Determine the (x, y) coordinate at the center of the cell enclosing the given text.  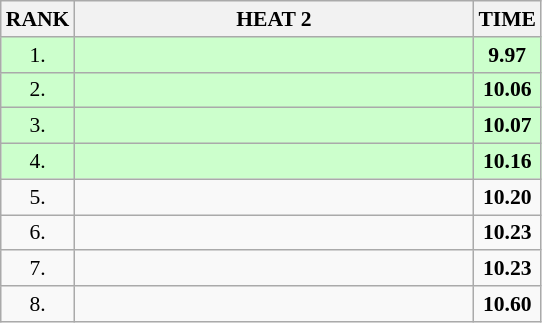
HEAT 2 (274, 19)
10.07 (507, 126)
7. (38, 269)
10.60 (507, 304)
6. (38, 233)
9.97 (507, 55)
10.16 (507, 162)
10.20 (507, 197)
4. (38, 162)
3. (38, 126)
10.06 (507, 90)
2. (38, 90)
5. (38, 197)
TIME (507, 19)
RANK (38, 19)
1. (38, 55)
8. (38, 304)
